Find where the given text appears and provide that cell's center as (X, Y) coordinate. 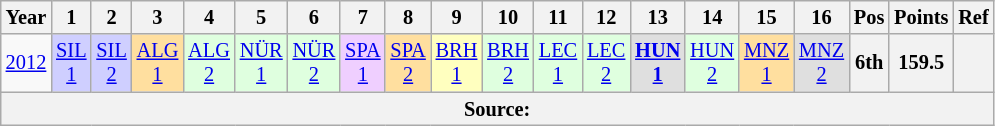
Pos (869, 17)
10 (508, 17)
LEC1 (558, 63)
6 (314, 17)
16 (822, 17)
Ref (973, 17)
NÜR2 (314, 63)
NÜR1 (262, 63)
SPA1 (362, 63)
7 (362, 17)
15 (766, 17)
4 (209, 17)
LEC2 (606, 63)
11 (558, 17)
2012 (26, 63)
HUN2 (712, 63)
5 (262, 17)
BRH2 (508, 63)
Year (26, 17)
6th (869, 63)
ALG1 (158, 63)
Source: (498, 109)
14 (712, 17)
BRH1 (457, 63)
Points (921, 17)
1 (71, 17)
3 (158, 17)
SPA2 (408, 63)
MNZ2 (822, 63)
9 (457, 17)
8 (408, 17)
MNZ1 (766, 63)
HUN1 (658, 63)
13 (658, 17)
SIL1 (71, 63)
ALG2 (209, 63)
159.5 (921, 63)
2 (111, 17)
12 (606, 17)
SIL2 (111, 63)
